Capture the cell that displays the provided text and extract its (X, Y) central coordinate. 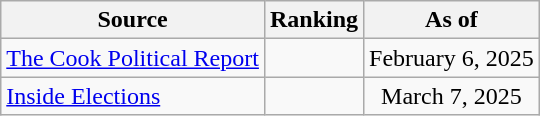
Ranking (314, 20)
As of (452, 20)
The Cook Political Report (133, 58)
March 7, 2025 (452, 96)
February 6, 2025 (452, 58)
Inside Elections (133, 96)
Source (133, 20)
